Pinpoint the cell where the given text exists, returning its (X, Y) midpoint coordinate. 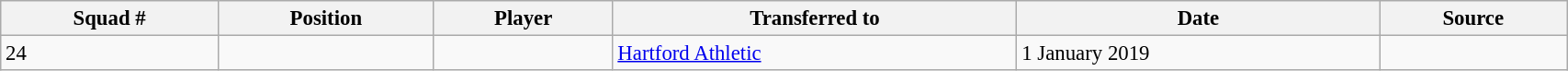
Hartford Athletic (815, 53)
Transferred to (815, 18)
1 January 2019 (1198, 53)
Date (1198, 18)
Squad # (110, 18)
Position (325, 18)
24 (110, 53)
Player (524, 18)
Source (1473, 18)
